Scan for the cell matching the given text and deliver its (X, Y) coordinate at center. 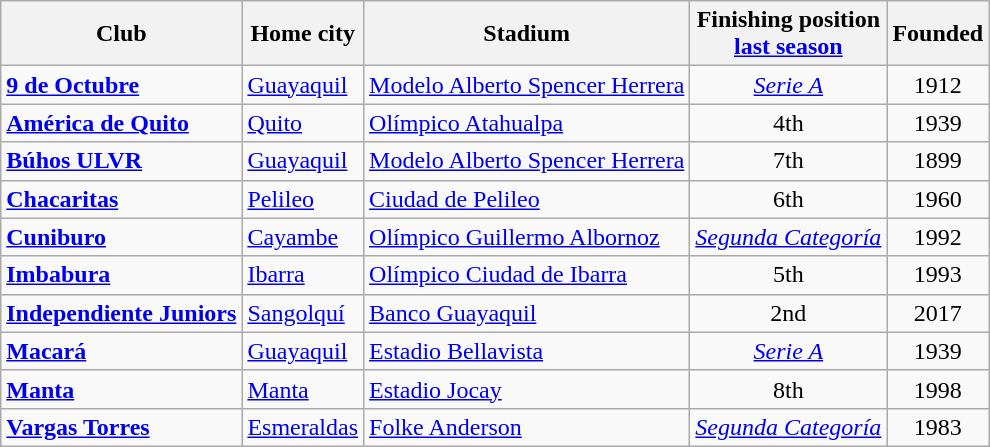
Stadium (527, 34)
Cuniburo (122, 237)
1983 (938, 427)
Banco Guayaquil (527, 313)
Folke Anderson (527, 427)
Cayambe (303, 237)
Olímpico Ciudad de Ibarra (527, 275)
Ibarra (303, 275)
Sangolquí (303, 313)
2nd (788, 313)
1912 (938, 85)
Imbabura (122, 275)
Macará (122, 351)
Home city (303, 34)
Olímpico Atahualpa (527, 123)
2017 (938, 313)
Chacaritas (122, 199)
Búhos ULVR (122, 161)
1998 (938, 389)
Esmeraldas (303, 427)
Ciudad de Pelileo (527, 199)
8th (788, 389)
Founded (938, 34)
Olímpico Guillermo Albornoz (527, 237)
Finishing positionlast season (788, 34)
6th (788, 199)
9 de Octubre (122, 85)
5th (788, 275)
Vargas Torres (122, 427)
1993 (938, 275)
Estadio Bellavista (527, 351)
1899 (938, 161)
Quito (303, 123)
4th (788, 123)
1992 (938, 237)
Pelileo (303, 199)
América de Quito (122, 123)
Club (122, 34)
7th (788, 161)
Independiente Juniors (122, 313)
1960 (938, 199)
Estadio Jocay (527, 389)
